Identify which cell holds the provided text, then report its (x, y) central coordinate. 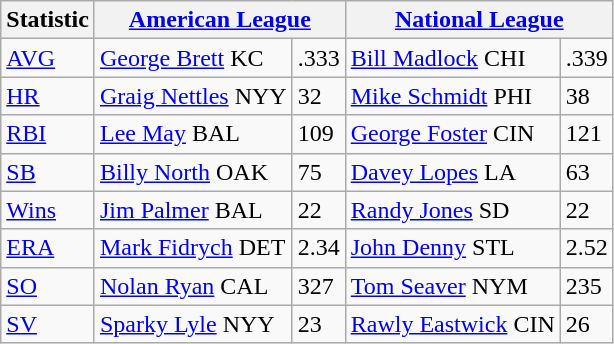
63 (586, 172)
Tom Seaver NYM (452, 286)
Rawly Eastwick CIN (452, 324)
Lee May BAL (193, 134)
.339 (586, 58)
Nolan Ryan CAL (193, 286)
Graig Nettles NYY (193, 96)
235 (586, 286)
RBI (48, 134)
SB (48, 172)
121 (586, 134)
ERA (48, 248)
Billy North OAK (193, 172)
Wins (48, 210)
Bill Madlock CHI (452, 58)
Statistic (48, 20)
32 (318, 96)
AVG (48, 58)
Sparky Lyle NYY (193, 324)
23 (318, 324)
.333 (318, 58)
John Denny STL (452, 248)
SO (48, 286)
26 (586, 324)
American League (220, 20)
George Foster CIN (452, 134)
38 (586, 96)
National League (479, 20)
2.52 (586, 248)
Mike Schmidt PHI (452, 96)
Mark Fidrych DET (193, 248)
George Brett KC (193, 58)
2.34 (318, 248)
SV (48, 324)
75 (318, 172)
Davey Lopes LA (452, 172)
109 (318, 134)
HR (48, 96)
Jim Palmer BAL (193, 210)
Randy Jones SD (452, 210)
327 (318, 286)
